Determine the [x, y] coordinate at the center of the cell enclosing the given text.  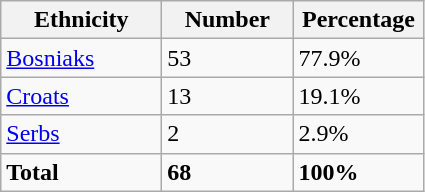
53 [228, 58]
Bosniaks [82, 58]
Percentage [358, 20]
Croats [82, 96]
68 [228, 172]
100% [358, 172]
Total [82, 172]
Serbs [82, 134]
13 [228, 96]
Number [228, 20]
77.9% [358, 58]
2 [228, 134]
19.1% [358, 96]
2.9% [358, 134]
Ethnicity [82, 20]
